Search for the cell housing the specified text and yield its [X, Y] center coordinate. 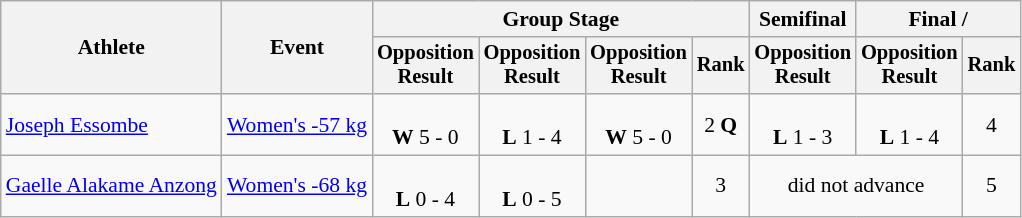
L 1 - 3 [802, 124]
Women's -68 kg [297, 186]
2 Q [721, 124]
Gaelle Alakame Anzong [112, 186]
Event [297, 48]
5 [992, 186]
Women's -57 kg [297, 124]
L 0 - 5 [532, 186]
L 0 - 4 [426, 186]
Joseph Essombe [112, 124]
4 [992, 124]
did not advance [856, 186]
Group Stage [560, 19]
3 [721, 186]
Athlete [112, 48]
Final / [938, 19]
Semifinal [802, 19]
